Output the (x, y) coordinate of the center of the cell containing the given text.  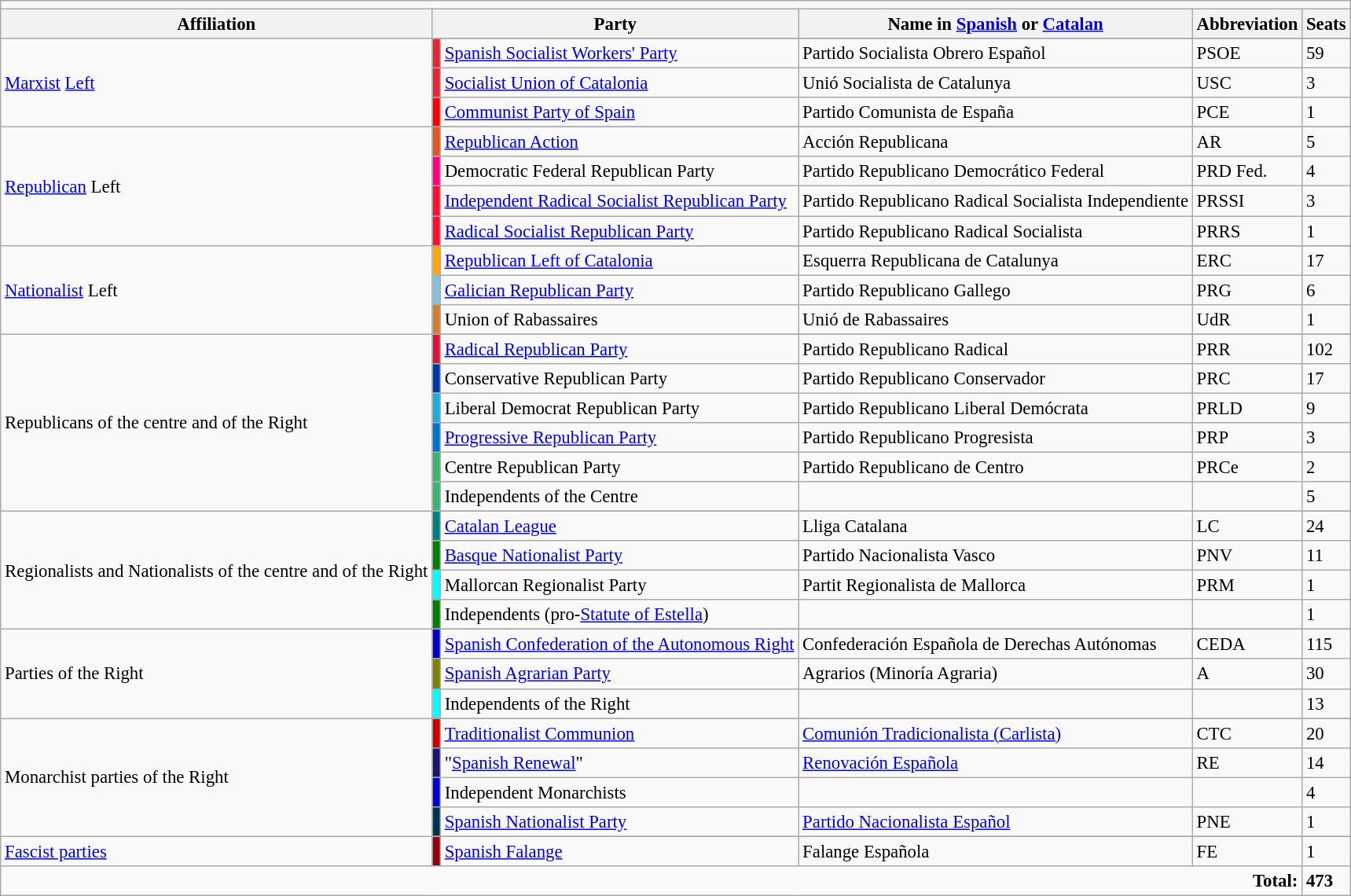
PRRS (1246, 231)
Partido Republicano de Centro (996, 467)
AR (1246, 142)
Centre Republican Party (619, 467)
PRM (1246, 586)
Affiliation (217, 24)
59 (1327, 53)
Partido Nacionalista Español (996, 822)
13 (1327, 703)
Partido Republicano Gallego (996, 290)
Party (615, 24)
Radical Republican Party (619, 349)
Democratic Federal Republican Party (619, 172)
6 (1327, 290)
LC (1246, 527)
Spanish Nationalist Party (619, 822)
UdR (1246, 319)
PRLD (1246, 408)
115 (1327, 644)
Partido Republicano Radical Socialista Independiente (996, 201)
PRR (1246, 349)
Republican Left of Catalonia (619, 260)
Union of Rabassaires (619, 319)
Comunión Tradicionalista (Carlista) (996, 733)
Independents (pro-Statute of Estella) (619, 615)
Catalan League (619, 527)
CEDA (1246, 644)
Partit Regionalista de Mallorca (996, 586)
473 (1327, 881)
9 (1327, 408)
Regionalists and Nationalists of the centre and of the Right (217, 571)
Confederación Española de Derechas Autónomas (996, 644)
Unió de Rabassaires (996, 319)
Fascist parties (217, 851)
Partido Republicano Radical (996, 349)
Independent Monarchists (619, 792)
11 (1327, 556)
Renovación Española (996, 762)
30 (1327, 674)
Partido Nacionalista Vasco (996, 556)
Partido Republicano Conservador (996, 379)
Monarchist parties of the Right (217, 777)
PNE (1246, 822)
PNV (1246, 556)
PRSSI (1246, 201)
24 (1327, 527)
Independents of the Right (619, 703)
Socialist Union of Catalonia (619, 83)
PRG (1246, 290)
PRC (1246, 379)
Partido Republicano Progresista (996, 438)
Spanish Socialist Workers' Party (619, 53)
Partido Comunista de España (996, 112)
Mallorcan Regionalist Party (619, 586)
Falange Española (996, 851)
Partido Socialista Obrero Español (996, 53)
CTC (1246, 733)
Total: (652, 881)
Partido Republicano Liberal Demócrata (996, 408)
"Spanish Renewal" (619, 762)
Name in Spanish or Catalan (996, 24)
Radical Socialist Republican Party (619, 231)
Galician Republican Party (619, 290)
14 (1327, 762)
Traditionalist Communion (619, 733)
Parties of the Right (217, 674)
102 (1327, 349)
FE (1246, 851)
Basque Nationalist Party (619, 556)
2 (1327, 467)
Spanish Agrarian Party (619, 674)
20 (1327, 733)
Nationalist Left (217, 289)
A (1246, 674)
Abbreviation (1246, 24)
Partido Republicano Radical Socialista (996, 231)
Liberal Democrat Republican Party (619, 408)
Lliga Catalana (996, 527)
USC (1246, 83)
Unió Socialista de Catalunya (996, 83)
Acción Republicana (996, 142)
Seats (1327, 24)
Communist Party of Spain (619, 112)
Independent Radical Socialist Republican Party (619, 201)
Independents of the Centre (619, 497)
PSOE (1246, 53)
ERC (1246, 260)
Marxist Left (217, 83)
Republican Action (619, 142)
Republican Left (217, 186)
Spanish Falange (619, 851)
PRCe (1246, 467)
Esquerra Republicana de Catalunya (996, 260)
Progressive Republican Party (619, 438)
PRP (1246, 438)
PCE (1246, 112)
Spanish Confederation of the Autonomous Right (619, 644)
Agrarios (Minoría Agraria) (996, 674)
RE (1246, 762)
Partido Republicano Democrático Federal (996, 172)
PRD Fed. (1246, 172)
Conservative Republican Party (619, 379)
Republicans of the centre and of the Right (217, 423)
